Find where the given text appears and provide that cell's center as (X, Y) coordinate. 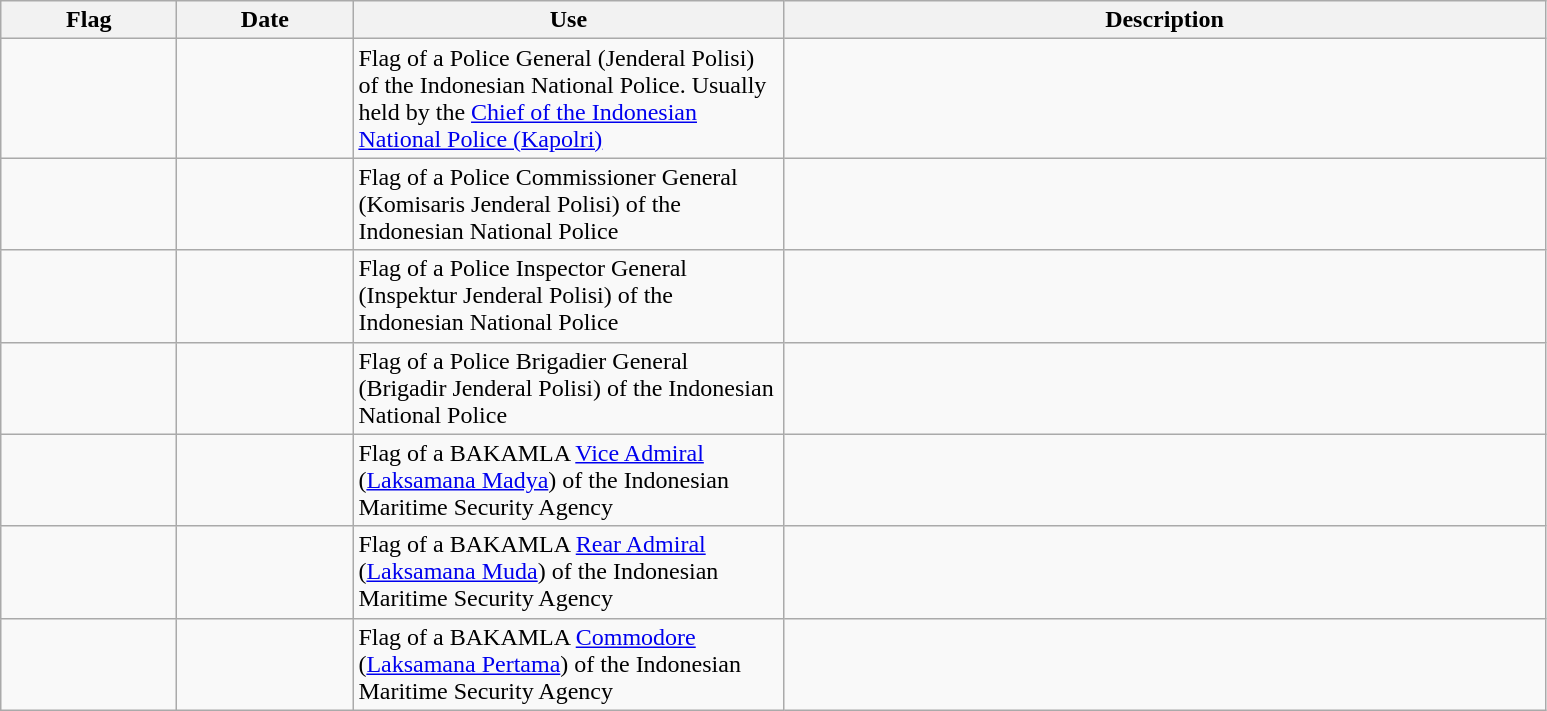
Date (265, 20)
Flag of a BAKAMLA Commodore (Laksamana Pertama) of the Indonesian Maritime Security Agency (568, 664)
Description (1164, 20)
Use (568, 20)
Flag of a Police Brigadier General (Brigadir Jenderal Polisi) of the Indonesian National Police (568, 388)
Flag (89, 20)
Flag of a Police General (Jenderal Polisi) of the Indonesian National Police. Usually held by the Chief of the Indonesian National Police (Kapolri) (568, 98)
Flag of a Police Inspector General (Inspektur Jenderal Polisi) of the Indonesian National Police (568, 296)
Flag of a BAKAMLA Rear Admiral (Laksamana Muda) of the Indonesian Maritime Security Agency (568, 572)
Flag of a Police Commissioner General (Komisaris Jenderal Polisi) of the Indonesian National Police (568, 204)
Flag of a BAKAMLA Vice Admiral (Laksamana Madya) of the Indonesian Maritime Security Agency (568, 480)
